From the cell containing the given text, extract its center point as [X, Y] coordinate. 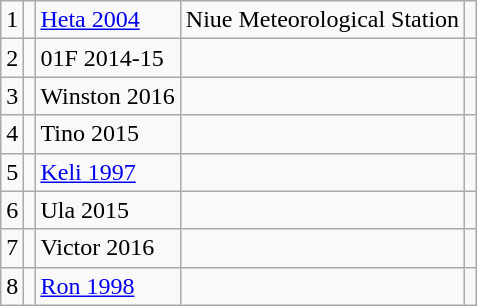
Winston 2016 [108, 96]
Niue Meteorological Station [322, 20]
Heta 2004 [108, 20]
3 [12, 96]
2 [12, 58]
Ron 1998 [108, 286]
1 [12, 20]
Ula 2015 [108, 210]
Tino 2015 [108, 134]
01F 2014-15 [108, 58]
Victor 2016 [108, 248]
8 [12, 286]
Keli 1997 [108, 172]
7 [12, 248]
6 [12, 210]
5 [12, 172]
4 [12, 134]
